Scan for the cell matching the given text and deliver its [X, Y] coordinate at center. 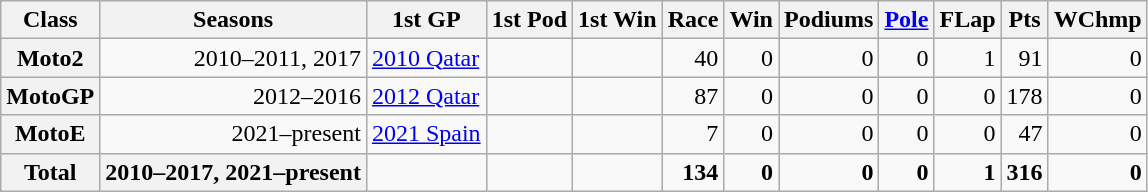
91 [1024, 58]
Win [752, 20]
2021 Spain [426, 134]
Podiums [828, 20]
Seasons [234, 20]
134 [693, 172]
1st GP [426, 20]
1st Win [618, 20]
Pole [906, 20]
2010–2017, 2021–present [234, 172]
7 [693, 134]
2012–2016 [234, 96]
1st Pod [529, 20]
87 [693, 96]
MotoGP [50, 96]
Class [50, 20]
178 [1024, 96]
Total [50, 172]
47 [1024, 134]
316 [1024, 172]
40 [693, 58]
Moto2 [50, 58]
WChmp [1098, 20]
FLap [968, 20]
Race [693, 20]
2021–present [234, 134]
2010–2011, 2017 [234, 58]
MotoE [50, 134]
2010 Qatar [426, 58]
2012 Qatar [426, 96]
Pts [1024, 20]
